Capture the cell that displays the provided text and extract its (x, y) central coordinate. 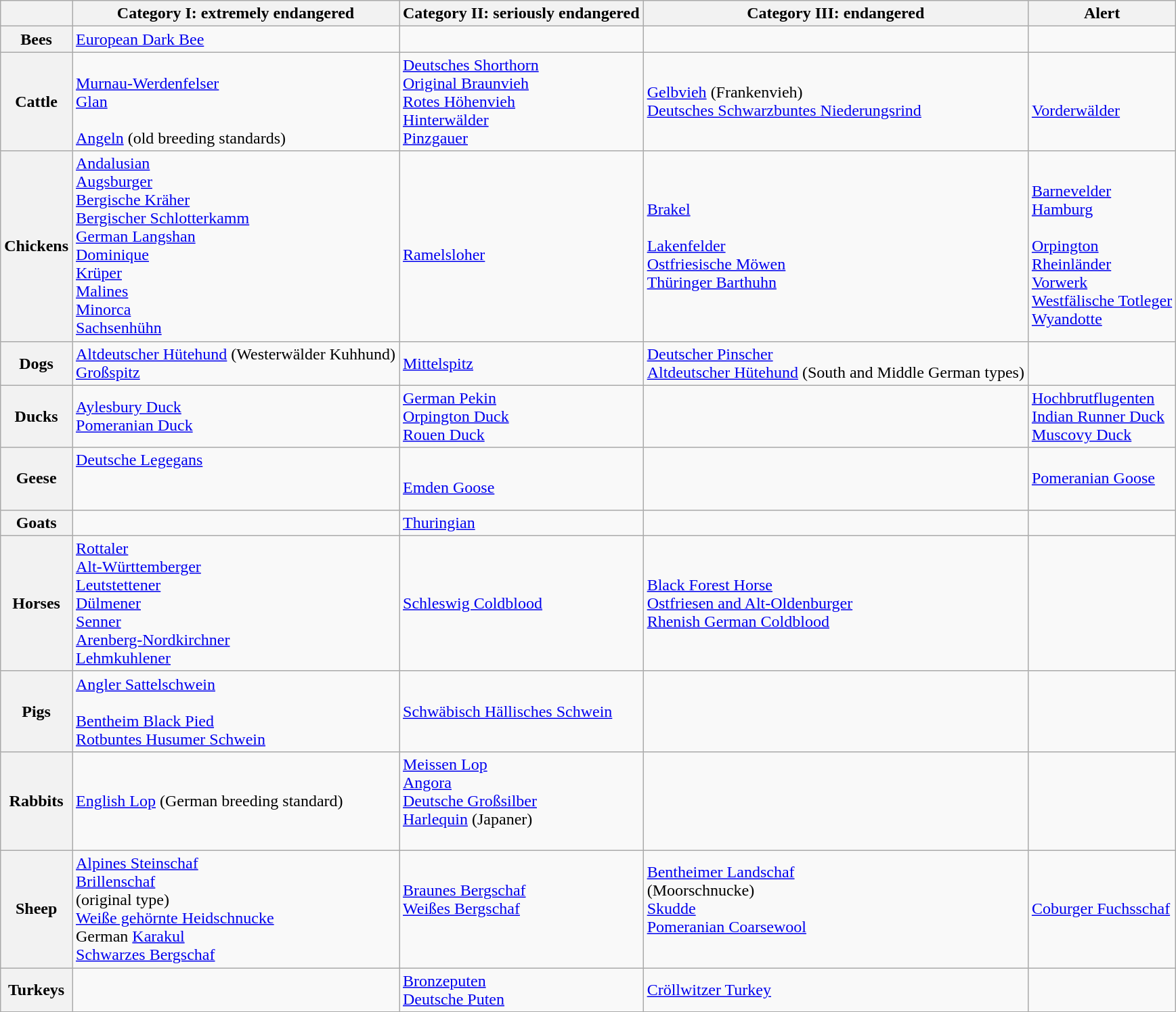
BronzeputenDeutsche Puten (521, 990)
Angler SattelschweinBentheim Black PiedRotbuntes Husumer Schwein (236, 711)
Schwäbisch Hällisches Schwein (521, 711)
Pigs (37, 711)
Rabbits (37, 801)
English Lop (German breeding standard) (236, 801)
Murnau-WerdenfelserGlanAngeln (old breeding standards) (236, 102)
Horses (37, 603)
Category I: extremely endangered (236, 14)
Chickens (37, 246)
Geese (37, 479)
Deutsche Legegans (236, 479)
Coburger Fuchsschaf (1102, 908)
Schleswig Coldblood (521, 603)
Meissen LopAngoraDeutsche GroßsilberHarlequin (Japaner) (521, 801)
Turkeys (37, 990)
Sheep (37, 908)
Mittelspitz (521, 363)
Aylesbury DuckPomeranian Duck (236, 416)
European Dark Bee (236, 39)
Cattle (37, 102)
Vorderwälder (1102, 102)
Altdeutscher Hütehund (Westerwälder Kuhhund)Großspitz (236, 363)
Deutsches ShorthornOriginal BraunviehRotes HöhenviehHinterwälderPinzgauer (521, 102)
Gelbvieh (Frankenvieh)Deutsches Schwarzbuntes Niederungsrind (835, 102)
Category III: endangered (835, 14)
Emden Goose (521, 479)
RottalerAlt-WürttembergerLeutstettenerDülmenerSennerArenberg-NordkirchnerLehmkuhlener (236, 603)
German PekinOrpington DuckRouen Duck (521, 416)
Dogs (37, 363)
Category II: seriously endangered (521, 14)
AndalusianAugsburgerBergische KräherBergischer SchlotterkammGerman LangshanDominiqueKrüperMalinesMinorcaSachsenhühn (236, 246)
BrakelLakenfelderOstfriesische MöwenThüringer Barthuhn (835, 246)
Deutscher PinscherAltdeutscher Hütehund (South and Middle German types) (835, 363)
Alpines SteinschafBrillenschaf (original type)Weiße gehörnte HeidschnuckeGerman KarakulSchwarzes Bergschaf (236, 908)
BarnevelderHamburgOrpingtonRheinländerVorwerkWestfälische TotlegerWyandotte (1102, 246)
Black Forest HorseOstfriesen and Alt-OldenburgerRhenish German Coldblood (835, 603)
Bees (37, 39)
Ducks (37, 416)
Alert (1102, 14)
Ramelsloher (521, 246)
Braunes BergschafWeißes Bergschaf (521, 908)
Thuringian (521, 523)
HochbrutflugentenIndian Runner DuckMuscovy Duck (1102, 416)
Goats (37, 523)
Pomeranian Goose (1102, 479)
Bentheimer Landschaf (Moorschnucke)SkuddePomeranian Coarsewool (835, 908)
Cröllwitzer Turkey (835, 990)
